Find where the given text appears and provide that cell's center as [X, Y] coordinate. 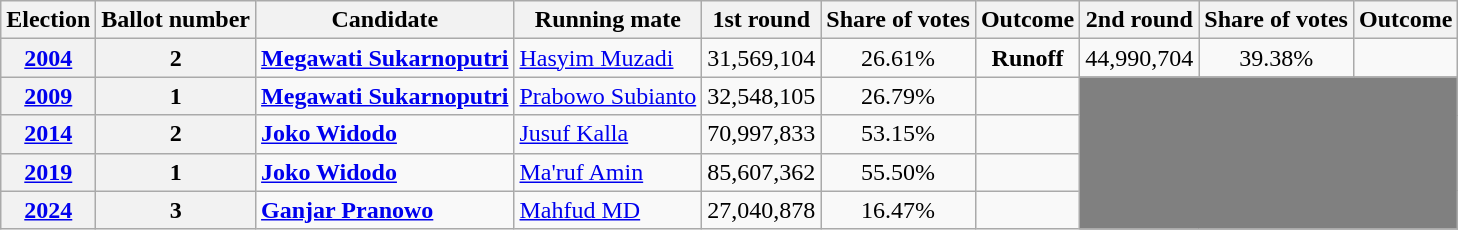
55.50% [898, 172]
16.47% [898, 210]
3 [176, 210]
1st round [762, 20]
44,990,704 [1140, 58]
32,548,105 [762, 96]
2004 [48, 58]
Runoff [1027, 58]
2009 [48, 96]
Candidate [385, 20]
53.15% [898, 134]
Ballot number [176, 20]
2014 [48, 134]
31,569,104 [762, 58]
Running mate [608, 20]
27,040,878 [762, 210]
Election [48, 20]
2nd round [1140, 20]
70,997,833 [762, 134]
Ganjar Pranowo [385, 210]
85,607,362 [762, 172]
2019 [48, 172]
26.79% [898, 96]
26.61% [898, 58]
39.38% [1276, 58]
2024 [48, 210]
Jusuf Kalla [608, 134]
Mahfud MD [608, 210]
Prabowo Subianto [608, 96]
Ma'ruf Amin [608, 172]
Hasyim Muzadi [608, 58]
